Return [x, y] of the center of cell containing provided text 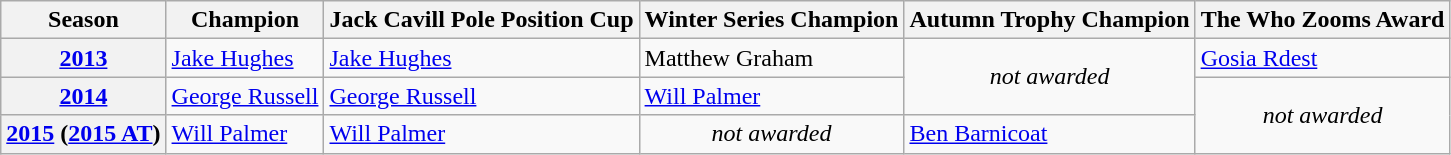
2014 [84, 96]
Matthew Graham [772, 58]
Winter Series Champion [772, 20]
Gosia Rdest [1322, 58]
Ben Barnicoat [1050, 134]
Season [84, 20]
Champion [245, 20]
2015 (2015 AT) [84, 134]
Jack Cavill Pole Position Cup [482, 20]
Autumn Trophy Champion [1050, 20]
The Who Zooms Award [1322, 20]
2013 [84, 58]
